Locate the cell with the specified text and output its (X, Y) center coordinate. 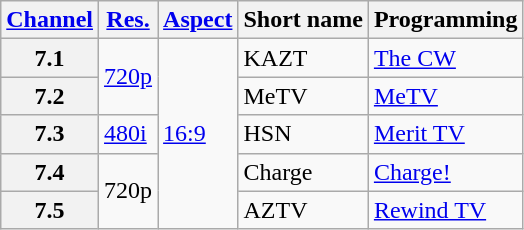
Charge (303, 172)
480i (128, 134)
7.5 (50, 210)
Merit TV (446, 134)
16:9 (198, 134)
7.1 (50, 58)
Charge! (446, 172)
7.4 (50, 172)
KAZT (303, 58)
Short name (303, 20)
HSN (303, 134)
AZTV (303, 210)
Programming (446, 20)
Res. (128, 20)
Aspect (198, 20)
7.3 (50, 134)
7.2 (50, 96)
The CW (446, 58)
Channel (50, 20)
Rewind TV (446, 210)
